Pinpoint the cell where the given text exists, returning its (X, Y) midpoint coordinate. 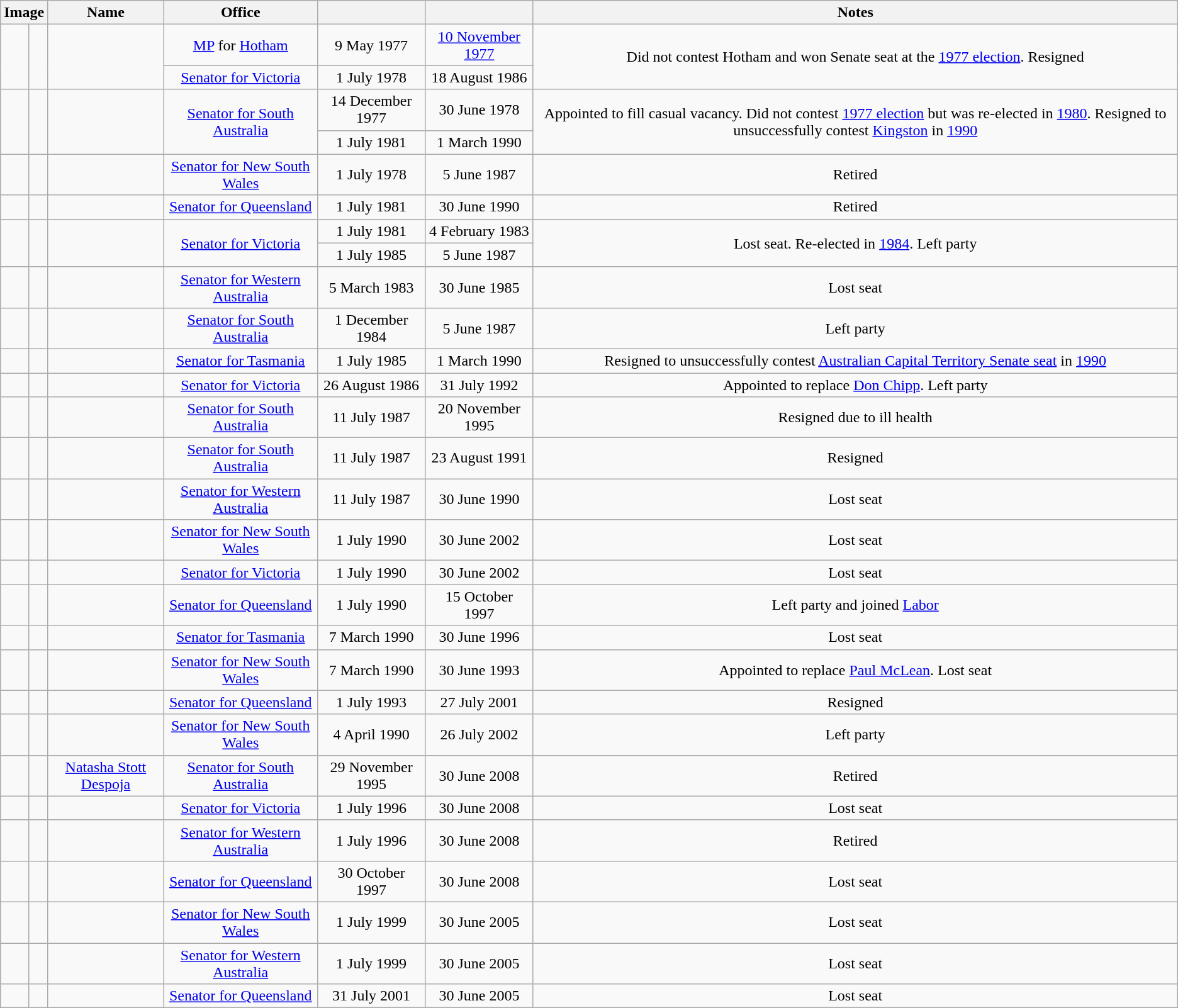
Natasha Stott Despoja (106, 775)
30 June 1993 (480, 669)
Notes (855, 13)
Appointed to replace Don Chipp. Left party (855, 384)
15 October 1997 (480, 605)
1 December 1984 (371, 328)
20 November 1995 (480, 418)
26 August 1986 (371, 384)
Left party and joined Labor (855, 605)
Did not contest Hotham and won Senate seat at the 1977 election. Resigned (855, 57)
Resigned to unsuccessfully contest Australian Capital Territory Senate seat in 1990 (855, 361)
18 August 1986 (480, 77)
31 July 2001 (371, 996)
30 October 1997 (371, 881)
14 December 1977 (371, 109)
29 November 1995 (371, 775)
1 July 1993 (371, 702)
30 June 1978 (480, 109)
27 July 2001 (480, 702)
10 November 1977 (480, 45)
26 July 2002 (480, 735)
MP for Hotham (240, 45)
5 March 1983 (371, 287)
Appointed to fill casual vacancy. Did not contest 1977 election but was re-elected in 1980. Resigned to unsuccessfully contest Kingston in 1990 (855, 122)
4 February 1983 (480, 231)
30 June 1996 (480, 637)
Office (240, 13)
Appointed to replace Paul McLean. Lost seat (855, 669)
30 June 1985 (480, 287)
Resigned due to ill health (855, 418)
Image (24, 13)
Lost seat. Re-elected in 1984. Left party (855, 243)
31 July 1992 (480, 384)
4 April 1990 (371, 735)
Name (106, 13)
9 May 1977 (371, 45)
23 August 1991 (480, 458)
